Return the (x, y) coordinate for the center point of the cell that contains the specified text.  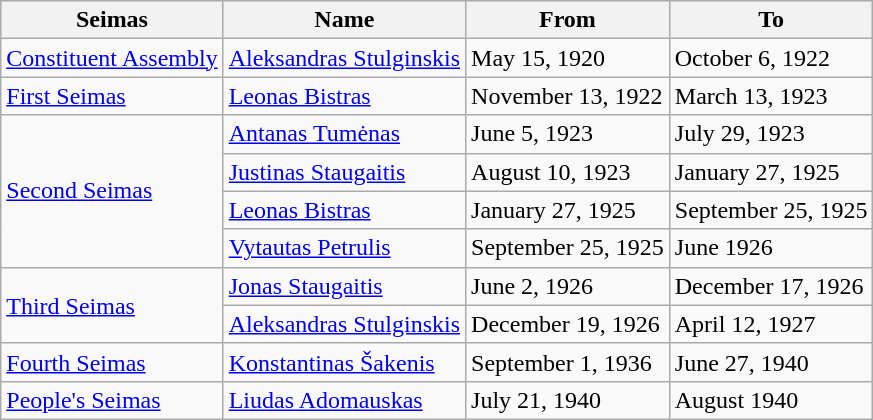
Antanas Tumėnas (344, 134)
First Seimas (112, 96)
Seimas (112, 20)
Konstantinas Šakenis (344, 362)
July 29, 1923 (771, 134)
Jonas Staugaitis (344, 286)
December 17, 1926 (771, 286)
October 6, 1922 (771, 58)
From (568, 20)
Second Seimas (112, 191)
April 12, 1927 (771, 324)
August 1940 (771, 400)
June 27, 1940 (771, 362)
Name (344, 20)
People's Seimas (112, 400)
March 13, 1923 (771, 96)
November 13, 1922 (568, 96)
To (771, 20)
May 15, 1920 (568, 58)
June 2, 1926 (568, 286)
Liudas Adomauskas (344, 400)
Vytautas Petrulis (344, 248)
September 1, 1936 (568, 362)
July 21, 1940 (568, 400)
August 10, 1923 (568, 172)
June 5, 1923 (568, 134)
June 1926 (771, 248)
Justinas Staugaitis (344, 172)
Constituent Assembly (112, 58)
December 19, 1926 (568, 324)
Fourth Seimas (112, 362)
Third Seimas (112, 305)
